From the cell containing the given text, extract its center point as [x, y] coordinate. 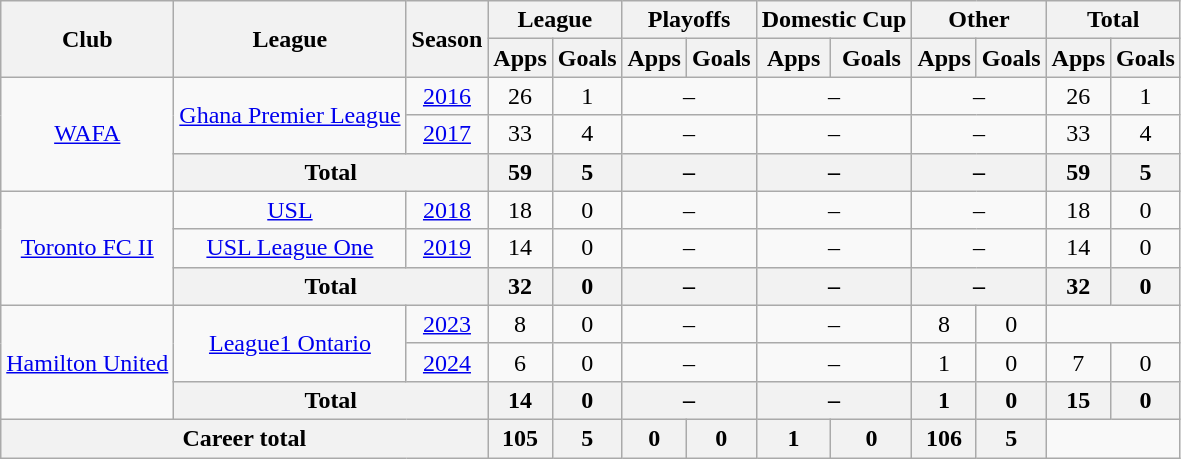
105 [520, 438]
2016 [447, 96]
USL League One [290, 248]
15 [1078, 400]
USL [290, 210]
League1 Ontario [290, 343]
Playoffs [689, 20]
Club [88, 39]
Career total [244, 438]
6 [520, 362]
Ghana Premier League [290, 115]
Toronto FC II [88, 248]
WAFA [88, 134]
106 [944, 438]
2023 [447, 324]
2018 [447, 210]
Other [979, 20]
Season [447, 39]
Hamilton United [88, 362]
2019 [447, 248]
7 [1078, 362]
2024 [447, 362]
2017 [447, 134]
Domestic Cup [834, 20]
